Search for the cell housing the specified text and yield its (X, Y) center coordinate. 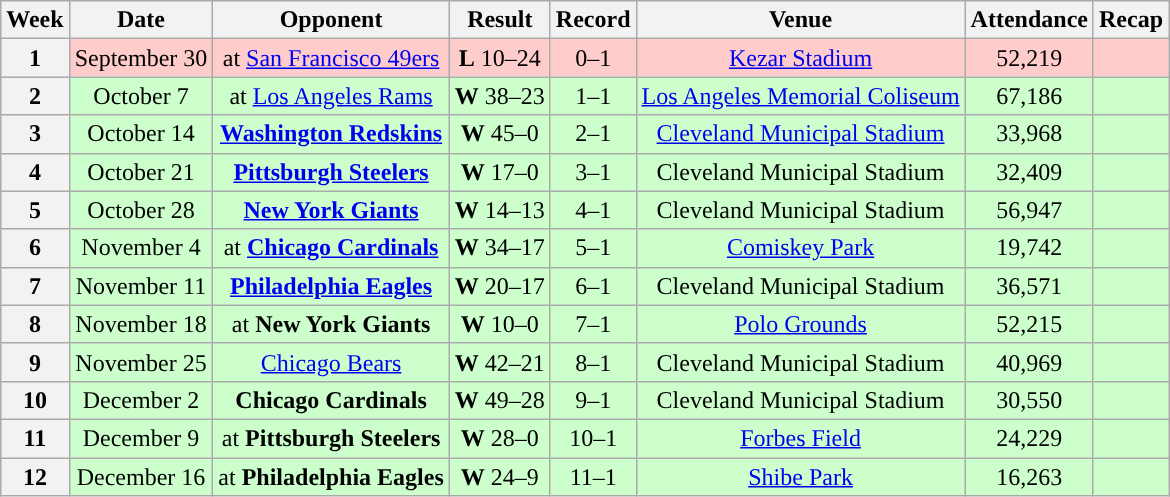
Kezar Stadium (800, 58)
9–1 (593, 400)
0–1 (593, 58)
40,969 (1029, 362)
Record (593, 20)
36,571 (1029, 286)
W 38–23 (500, 96)
December 16 (141, 477)
52,219 (1029, 58)
3 (35, 134)
4–1 (593, 210)
8–1 (593, 362)
Forbes Field (800, 438)
Philadelphia Eagles (331, 286)
Date (141, 20)
67,186 (1029, 96)
Polo Grounds (800, 324)
10 (35, 400)
1–1 (593, 96)
W 14–13 (500, 210)
W 24–9 (500, 477)
at Philadelphia Eagles (331, 477)
10–1 (593, 438)
12 (35, 477)
October 7 (141, 96)
October 21 (141, 172)
L 10–24 (500, 58)
6–1 (593, 286)
7–1 (593, 324)
19,742 (1029, 248)
5–1 (593, 248)
3–1 (593, 172)
at San Francisco 49ers (331, 58)
W 20–17 (500, 286)
8 (35, 324)
W 28–0 (500, 438)
Pittsburgh Steelers (331, 172)
Recap (1130, 20)
W 49–28 (500, 400)
Attendance (1029, 20)
October 28 (141, 210)
Shibe Park (800, 477)
December 9 (141, 438)
32,409 (1029, 172)
October 14 (141, 134)
W 45–0 (500, 134)
7 (35, 286)
Week (35, 20)
W 17–0 (500, 172)
November 4 (141, 248)
30,550 (1029, 400)
52,215 (1029, 324)
24,229 (1029, 438)
Los Angeles Memorial Coliseum (800, 96)
1 (35, 58)
Opponent (331, 20)
New York Giants (331, 210)
at New York Giants (331, 324)
September 30 (141, 58)
11 (35, 438)
Comiskey Park (800, 248)
Result (500, 20)
Chicago Bears (331, 362)
November 25 (141, 362)
at Chicago Cardinals (331, 248)
5 (35, 210)
2 (35, 96)
at Los Angeles Rams (331, 96)
4 (35, 172)
11–1 (593, 477)
Washington Redskins (331, 134)
2–1 (593, 134)
56,947 (1029, 210)
December 2 (141, 400)
W 34–17 (500, 248)
Chicago Cardinals (331, 400)
November 18 (141, 324)
at Pittsburgh Steelers (331, 438)
16,263 (1029, 477)
9 (35, 362)
33,968 (1029, 134)
W 10–0 (500, 324)
Venue (800, 20)
November 11 (141, 286)
W 42–21 (500, 362)
6 (35, 248)
